Scan for the cell matching the given text and deliver its [x, y] coordinate at center. 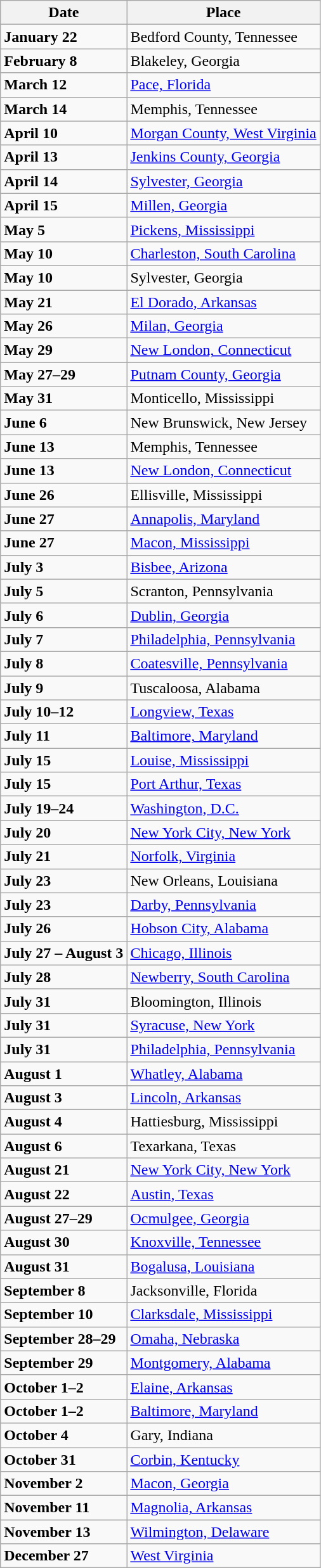
August 1 [63, 1074]
Corbin, Kentucky [223, 1459]
Bisbee, Arizona [223, 567]
Lincoln, Arkansas [223, 1098]
July 28 [63, 977]
Knoxville, Tennessee [223, 1242]
July 9 [63, 687]
May 26 [63, 326]
April 14 [63, 181]
Jenkins County, Georgia [223, 157]
Jacksonville, Florida [223, 1291]
Darby, Pennsylvania [223, 905]
August 6 [63, 1146]
Date [63, 13]
Dublin, Georgia [223, 615]
January 22 [63, 37]
October 31 [63, 1459]
July 10–12 [63, 712]
April 13 [63, 157]
April 10 [63, 133]
July 21 [63, 857]
July 3 [63, 567]
Bogalusa, Louisiana [223, 1266]
Tuscaloosa, Alabama [223, 687]
Louise, Mississippi [223, 760]
July 26 [63, 929]
Chicago, Illinois [223, 953]
September 8 [63, 1291]
Milan, Georgia [223, 326]
September 29 [63, 1363]
Putnam County, Georgia [223, 374]
August 27–29 [63, 1218]
Gary, Indiana [223, 1435]
Bedford County, Tennessee [223, 37]
April 15 [63, 205]
Magnolia, Arkansas [223, 1508]
July 6 [63, 615]
May 27–29 [63, 374]
August 31 [63, 1266]
Macon, Mississippi [223, 543]
Wilmington, Delaware [223, 1532]
Morgan County, West Virginia [223, 133]
May 5 [63, 229]
Ellisville, Mississippi [223, 495]
March 14 [63, 109]
Pace, Florida [223, 85]
November 13 [63, 1532]
Whatley, Alabama [223, 1074]
July 27 – August 3 [63, 953]
Omaha, Nebraska [223, 1339]
Hattiesburg, Mississippi [223, 1122]
Montgomery, Alabama [223, 1363]
March 12 [63, 85]
September 10 [63, 1315]
Place [223, 13]
February 8 [63, 61]
Hobson City, Alabama [223, 929]
October 4 [63, 1435]
New Brunswick, New Jersey [223, 423]
July 20 [63, 832]
July 7 [63, 639]
June 26 [63, 495]
Bloomington, Illinois [223, 1001]
August 30 [63, 1242]
Millen, Georgia [223, 205]
August 21 [63, 1170]
May 29 [63, 350]
July 5 [63, 591]
Coatesville, Pennsylvania [223, 663]
Annapolis, Maryland [223, 519]
Ocmulgee, Georgia [223, 1218]
Charleston, South Carolina [223, 253]
May 31 [63, 398]
Monticello, Mississippi [223, 398]
Austin, Texas [223, 1194]
May 21 [63, 302]
August 3 [63, 1098]
Newberry, South Carolina [223, 977]
Scranton, Pennsylvania [223, 591]
June 6 [63, 423]
July 11 [63, 736]
Elaine, Arkansas [223, 1387]
November 2 [63, 1484]
El Dorado, Arkansas [223, 302]
November 11 [63, 1508]
Syracuse, New York [223, 1025]
September 28–29 [63, 1339]
August 22 [63, 1194]
Port Arthur, Texas [223, 784]
Washington, D.C. [223, 808]
July 19–24 [63, 808]
Pickens, Mississippi [223, 229]
December 27 [63, 1556]
New Orleans, Louisiana [223, 881]
July 8 [63, 663]
Longview, Texas [223, 712]
West Virginia [223, 1556]
Macon, Georgia [223, 1484]
Blakeley, Georgia [223, 61]
Clarksdale, Mississippi [223, 1315]
Norfolk, Virginia [223, 857]
August 4 [63, 1122]
Texarkana, Texas [223, 1146]
